Determine the (x, y) coordinate at the center of the cell enclosing the given text.  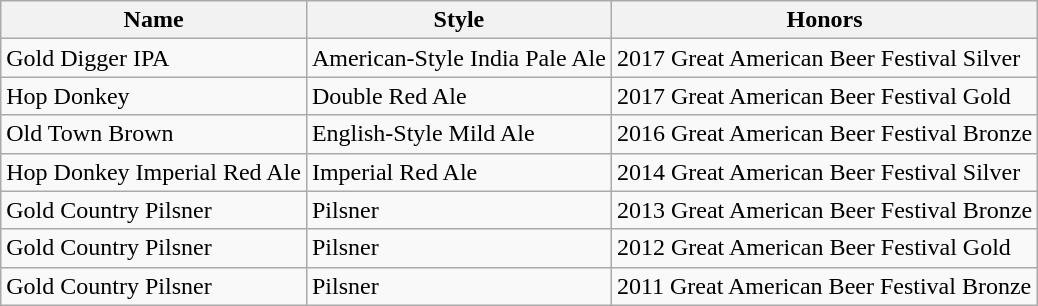
Name (154, 20)
Honors (824, 20)
2014 Great American Beer Festival Silver (824, 172)
Style (458, 20)
2013 Great American Beer Festival Bronze (824, 210)
Double Red Ale (458, 96)
American-Style India Pale Ale (458, 58)
2017 Great American Beer Festival Gold (824, 96)
Imperial Red Ale (458, 172)
Hop Donkey Imperial Red Ale (154, 172)
Hop Donkey (154, 96)
Gold Digger IPA (154, 58)
English-Style Mild Ale (458, 134)
2016 Great American Beer Festival Bronze (824, 134)
2017 Great American Beer Festival Silver (824, 58)
2011 Great American Beer Festival Bronze (824, 286)
Old Town Brown (154, 134)
2012 Great American Beer Festival Gold (824, 248)
